Identify which cell holds the provided text, then report its (X, Y) central coordinate. 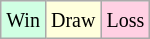
Draw (72, 20)
Win (24, 20)
Loss (126, 20)
